For the text-containing cell, return its midpoint in [x, y] coordinate format. 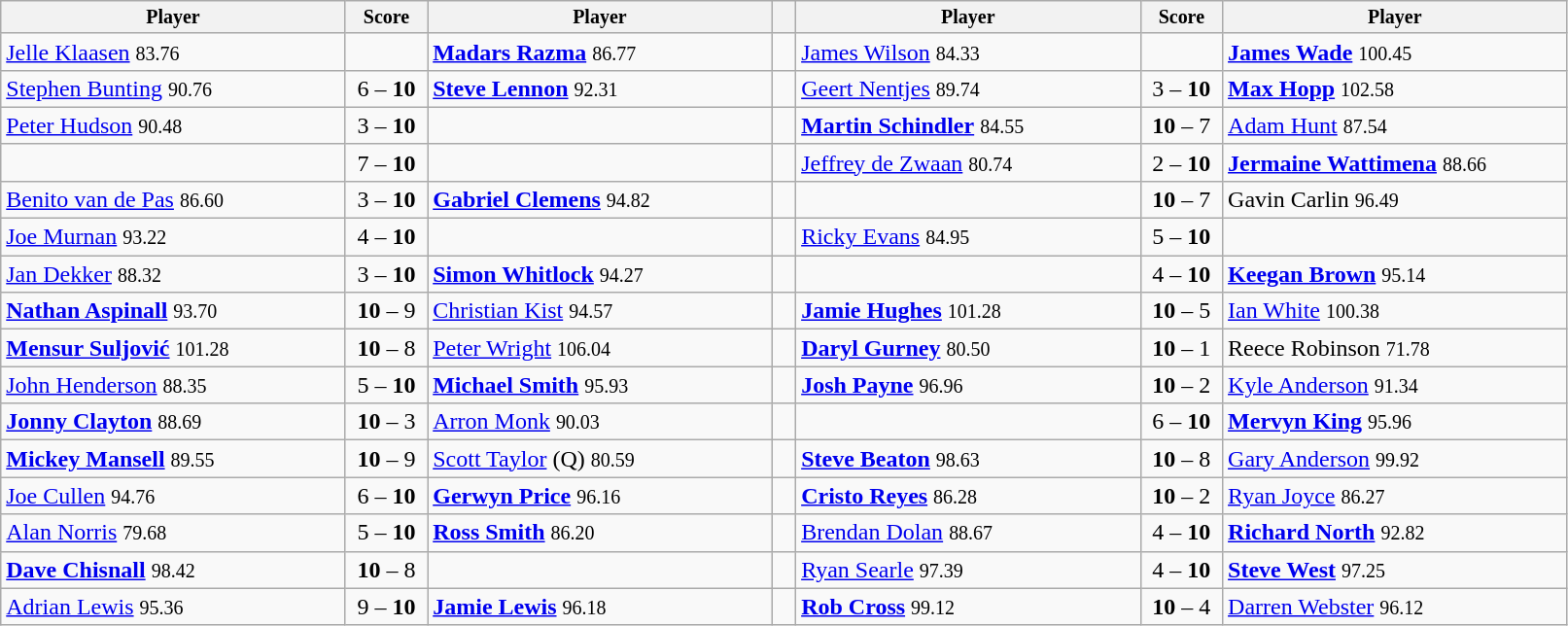
James Wade 100.45 [1395, 52]
Madars Razma 86.77 [600, 52]
Max Hopp 102.58 [1395, 88]
7 – 10 [386, 162]
Nathan Aspinall 93.70 [173, 311]
Jan Dekker 88.32 [173, 274]
Gabriel Clemens 94.82 [600, 199]
Gary Anderson 99.92 [1395, 459]
Jonny Clayton 88.69 [173, 422]
Benito van de Pas 86.60 [173, 199]
Mervyn King 95.96 [1395, 422]
Joe Cullen 94.76 [173, 496]
Darren Webster 96.12 [1395, 607]
Dave Chisnall 98.42 [173, 570]
Adam Hunt 87.54 [1395, 125]
Daryl Gurney 80.50 [968, 348]
Mensur Suljović 101.28 [173, 348]
Joe Murnan 93.22 [173, 237]
James Wilson 84.33 [968, 52]
Steve Lennon 92.31 [600, 88]
Peter Wright 106.04 [600, 348]
Geert Nentjes 89.74 [968, 88]
Cristo Reyes 86.28 [968, 496]
Ross Smith 86.20 [600, 533]
10 – 5 [1181, 311]
10 – 4 [1181, 607]
Adrian Lewis 95.36 [173, 607]
Steve Beaton 98.63 [968, 459]
Mickey Mansell 89.55 [173, 459]
Christian Kist 94.57 [600, 311]
Brendan Dolan 88.67 [968, 533]
Gavin Carlin 96.49 [1395, 199]
Michael Smith 95.93 [600, 385]
Jeffrey de Zwaan 80.74 [968, 162]
Jermaine Wattimena 88.66 [1395, 162]
10 – 3 [386, 422]
Kyle Anderson 91.34 [1395, 385]
Jamie Lewis 96.18 [600, 607]
Josh Payne 96.96 [968, 385]
9 – 10 [386, 607]
Ryan Searle 97.39 [968, 570]
Ryan Joyce 86.27 [1395, 496]
Rob Cross 99.12 [968, 607]
Richard North 92.82 [1395, 533]
John Henderson 88.35 [173, 385]
10 – 1 [1181, 348]
Ian White 100.38 [1395, 311]
Arron Monk 90.03 [600, 422]
Gerwyn Price 96.16 [600, 496]
Scott Taylor (Q) 80.59 [600, 459]
Alan Norris 79.68 [173, 533]
Simon Whitlock 94.27 [600, 274]
Keegan Brown 95.14 [1395, 274]
Steve West 97.25 [1395, 570]
Jelle Klaasen 83.76 [173, 52]
Martin Schindler 84.55 [968, 125]
Stephen Bunting 90.76 [173, 88]
Peter Hudson 90.48 [173, 125]
Ricky Evans 84.95 [968, 237]
Reece Robinson 71.78 [1395, 348]
Jamie Hughes 101.28 [968, 311]
2 – 10 [1181, 162]
